Return the (X, Y) coordinate for the center point of the cell that contains the specified text.  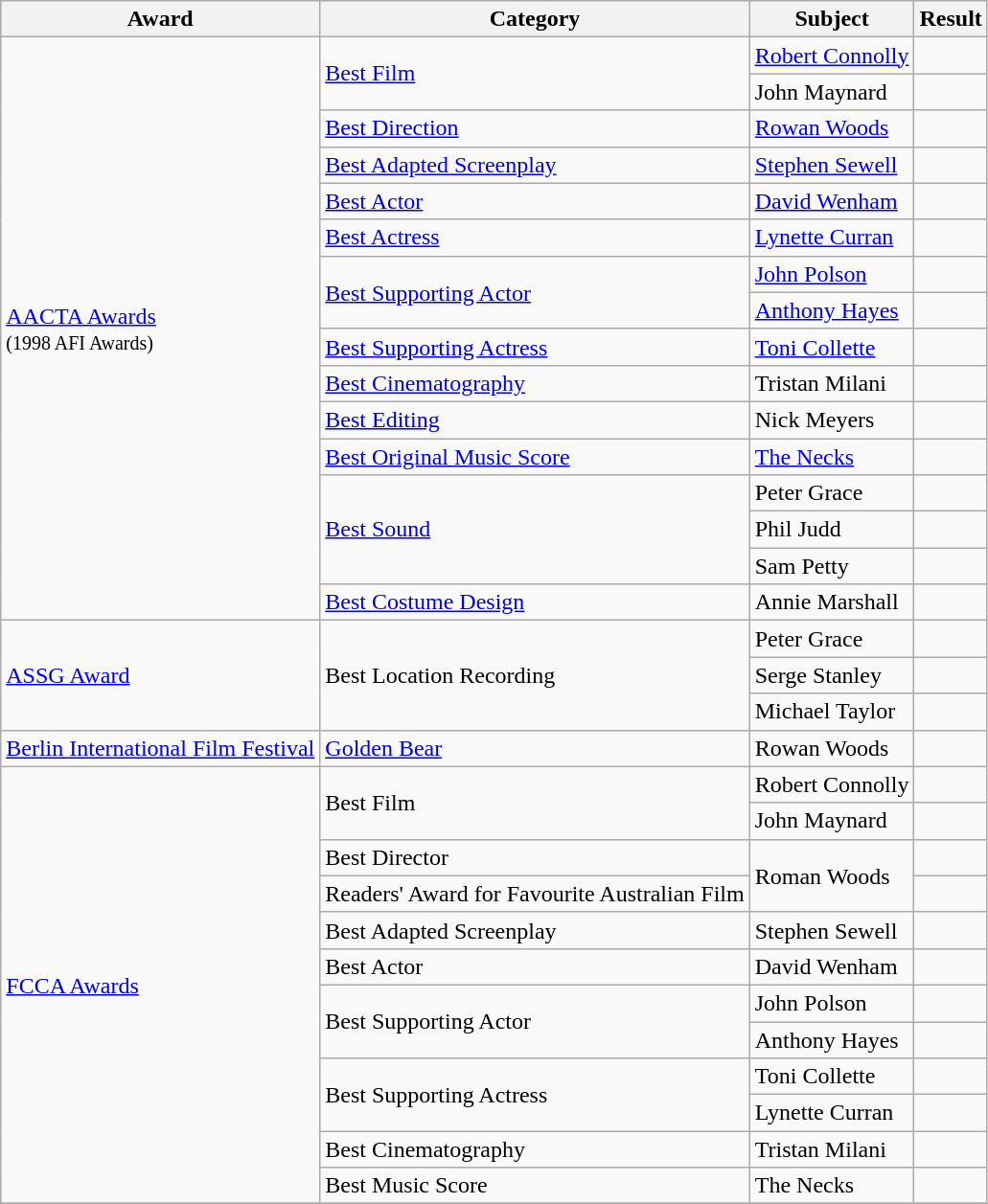
Best Director (535, 857)
Subject (832, 19)
Readers' Award for Favourite Australian Film (535, 894)
AACTA Awards(1998 AFI Awards) (161, 329)
Result (951, 19)
FCCA Awards (161, 985)
Award (161, 19)
Nick Meyers (832, 420)
Michael Taylor (832, 712)
Best Editing (535, 420)
Category (535, 19)
Best Music Score (535, 1186)
Annie Marshall (832, 602)
Best Actress (535, 238)
Best Sound (535, 530)
Best Location Recording (535, 675)
Phil Judd (832, 530)
Best Direction (535, 128)
Sam Petty (832, 566)
ASSG Award (161, 675)
Best Costume Design (535, 602)
Best Original Music Score (535, 457)
Golden Bear (535, 748)
Berlin International Film Festival (161, 748)
Serge Stanley (832, 675)
Roman Woods (832, 875)
